Search for the cell housing the specified text and yield its [x, y] center coordinate. 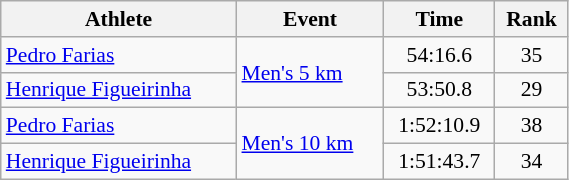
34 [532, 162]
38 [532, 126]
29 [532, 90]
1:52:10.9 [440, 126]
Time [440, 19]
Rank [532, 19]
1:51:43.7 [440, 162]
Athlete [119, 19]
Men's 10 km [310, 144]
Event [310, 19]
Men's 5 km [310, 72]
54:16.6 [440, 55]
35 [532, 55]
53:50.8 [440, 90]
